Provide the [x, y] coordinate of the cell's center where the given text is located.  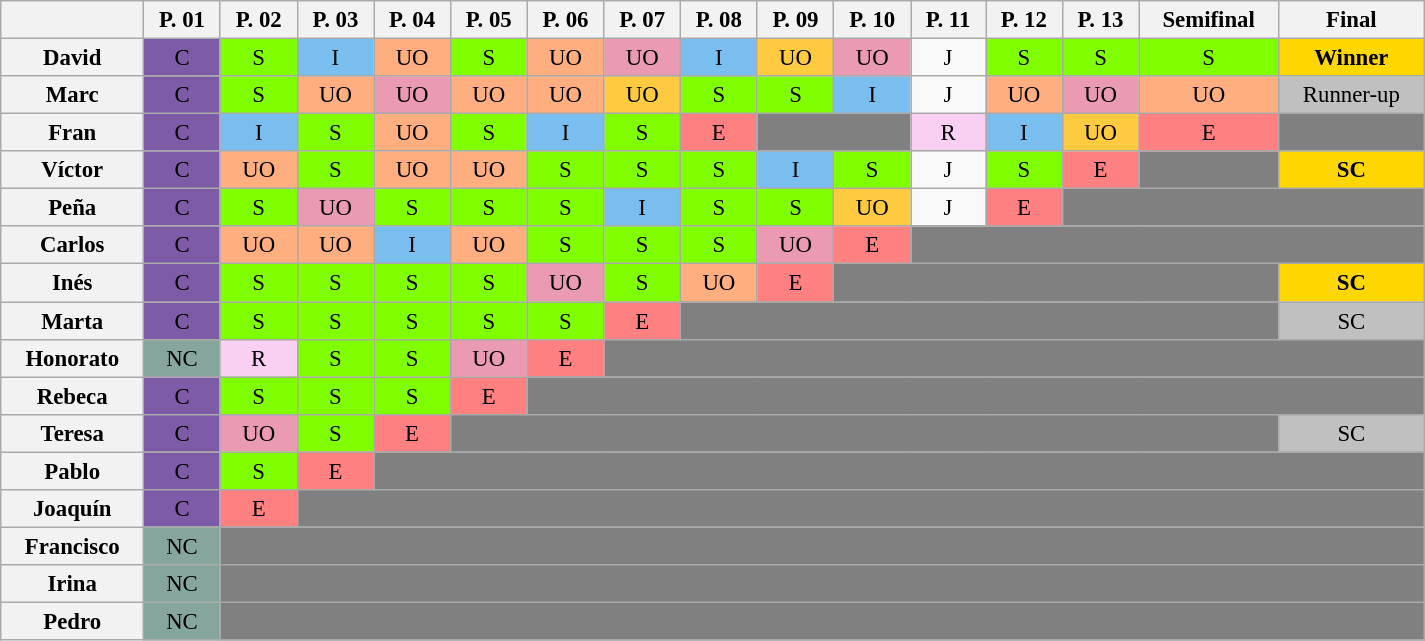
Winner [1351, 58]
Final [1351, 20]
P. 12 [1024, 20]
Víctor [72, 170]
P. 13 [1100, 20]
Teresa [72, 433]
Pedro [72, 621]
Carlos [72, 245]
Marta [72, 321]
Rebeca [72, 396]
P. 07 [642, 20]
Peña [72, 208]
Honorato [72, 358]
Fran [72, 133]
Joaquín [72, 509]
P. 02 [258, 20]
P. 08 [718, 20]
Irina [72, 584]
David [72, 58]
P. 10 [872, 20]
P. 09 [796, 20]
Francisco [72, 546]
Pablo [72, 471]
Semifinal [1209, 20]
P. 04 [412, 20]
P. 03 [336, 20]
P. 01 [182, 20]
Marc [72, 95]
Runner-up [1351, 95]
P. 06 [566, 20]
Inés [72, 283]
P. 05 [488, 20]
P. 11 [948, 20]
